Determine the (x, y) coordinate at the center of the cell enclosing the given text.  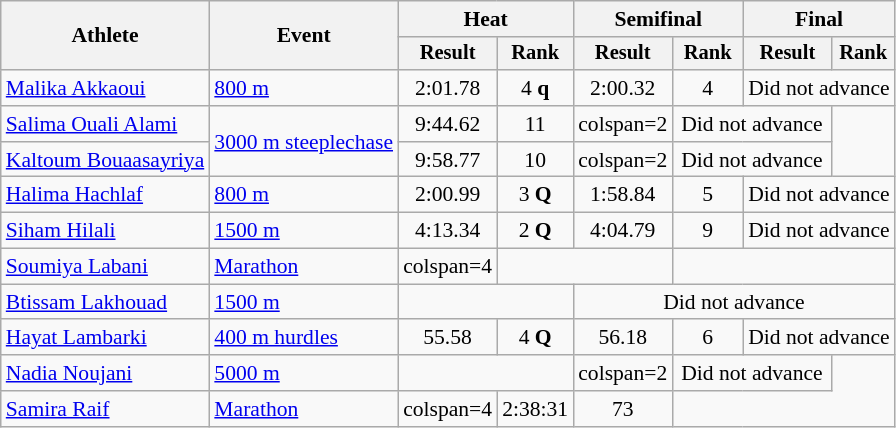
4 (708, 88)
Nadia Noujani (106, 373)
4 Q (535, 338)
400 m hurdles (304, 338)
56.18 (622, 338)
2 Q (535, 231)
9 (708, 231)
9:58.77 (448, 160)
73 (622, 409)
11 (535, 124)
3 Q (535, 195)
Semifinal (658, 19)
2:00.99 (448, 195)
55.58 (448, 338)
1:58.84 (622, 195)
Siham Hilali (106, 231)
2:38:31 (535, 409)
Soumiya Labani (106, 267)
Btissam Lakhouad (106, 302)
2:00.32 (622, 88)
4:04.79 (622, 231)
Athlete (106, 36)
5000 m (304, 373)
Heat (486, 19)
Hayat Lambarki (106, 338)
3000 m steeplechase (304, 142)
Event (304, 36)
4:13.34 (448, 231)
9:44.62 (448, 124)
4 q (535, 88)
Malika Akkaoui (106, 88)
2:01.78 (448, 88)
Salima Ouali Alami (106, 124)
Final (819, 19)
Kaltoum Bouaasayriya (106, 160)
6 (708, 338)
Halima Hachlaf (106, 195)
10 (535, 160)
Samira Raif (106, 409)
5 (708, 195)
